From the cell containing the given text, extract its center point as (x, y) coordinate. 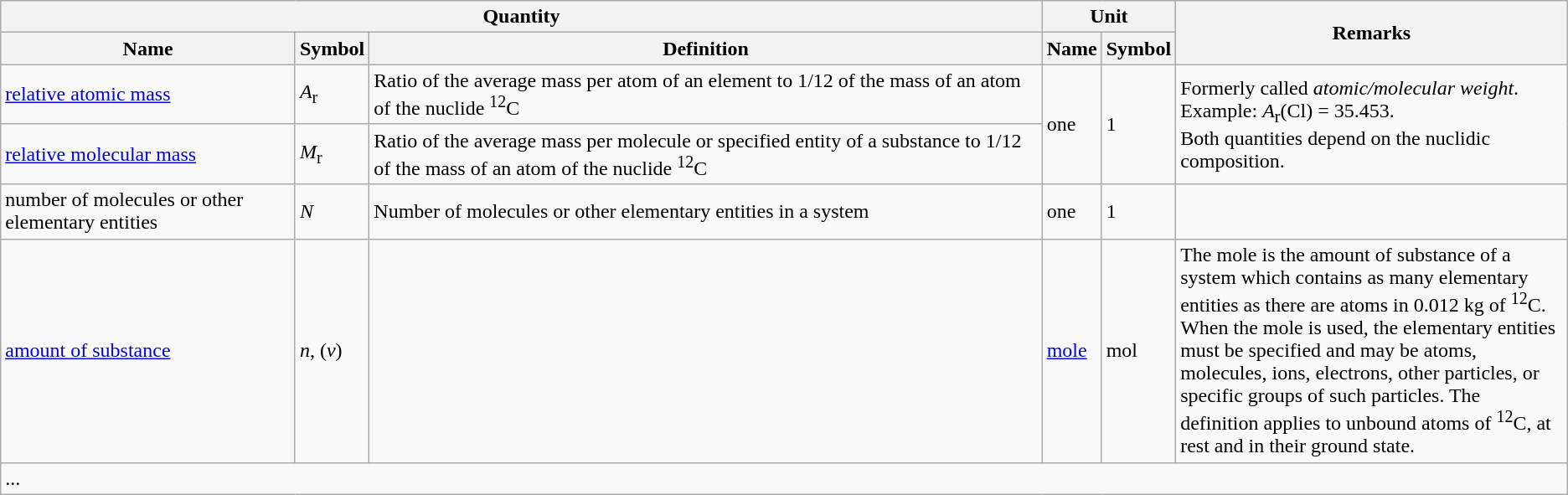
relative atomic mass (148, 95)
Ratio of the average mass per molecule or specified entity of a substance to 1/12 of the mass of an atom of the nuclide 12C (705, 154)
Definition (705, 49)
mole (1072, 350)
n, (ν) (332, 350)
Unit (1109, 17)
amount of substance (148, 350)
Ratio of the average mass per atom of an element to 1/12 of the mass of an atom of the nuclide 12C (705, 95)
mol (1138, 350)
Formerly called atomic/molecular weight.Example: Ar(Cl) = 35.453.Both quantities depend on the nuclidic composition. (1372, 124)
Mr (332, 154)
Number of molecules or other elementary entities in a system (705, 211)
Quantity (521, 17)
relative molecular mass (148, 154)
... (784, 478)
number of molecules or other elementary entities (148, 211)
Remarks (1372, 33)
Ar (332, 95)
N (332, 211)
